Locate the cell with the specified text and output its [X, Y] center coordinate. 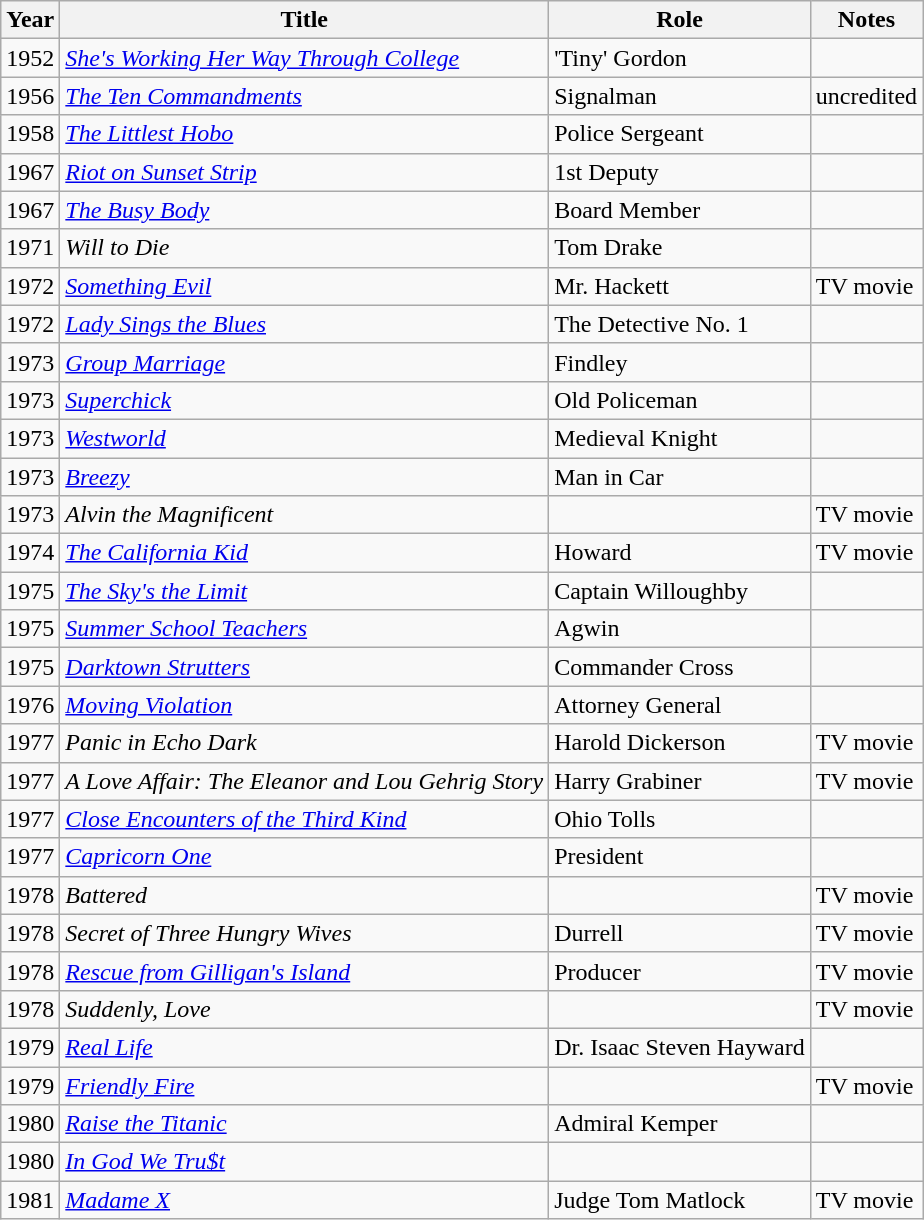
1976 [30, 705]
Rescue from Gilligan's Island [304, 971]
Moving Violation [304, 705]
Notes [866, 20]
1981 [30, 1200]
Dr. Isaac Steven Hayward [680, 1047]
Howard [680, 553]
Friendly Fire [304, 1085]
Man in Car [680, 477]
Darktown Strutters [304, 667]
Riot on Sunset Strip [304, 172]
Secret of Three Hungry Wives [304, 933]
Will to Die [304, 248]
The Detective No. 1 [680, 324]
Breezy [304, 477]
Findley [680, 362]
The Busy Body [304, 210]
Police Sergeant [680, 134]
Commander Cross [680, 667]
Close Encounters of the Third Kind [304, 819]
The California Kid [304, 553]
Attorney General [680, 705]
Mr. Hackett [680, 286]
Title [304, 20]
Captain Willoughby [680, 591]
Medieval Knight [680, 438]
Westworld [304, 438]
1974 [30, 553]
Suddenly, Love [304, 1009]
Tom Drake [680, 248]
Panic in Echo Dark [304, 743]
1971 [30, 248]
A Love Affair: The Eleanor and Lou Gehrig Story [304, 781]
1952 [30, 58]
Raise the Titanic [304, 1124]
Admiral Kemper [680, 1124]
Durrell [680, 933]
uncredited [866, 96]
The Sky's the Limit [304, 591]
President [680, 857]
Lady Sings the Blues [304, 324]
Summer School Teachers [304, 629]
She's Working Her Way Through College [304, 58]
Old Policeman [680, 400]
Group Marriage [304, 362]
1958 [30, 134]
Harry Grabiner [680, 781]
Judge Tom Matlock [680, 1200]
1st Deputy [680, 172]
Battered [304, 895]
Board Member [680, 210]
Real Life [304, 1047]
The Littlest Hobo [304, 134]
Harold Dickerson [680, 743]
Superchick [304, 400]
Something Evil [304, 286]
Ohio Tolls [680, 819]
In God We Tru$t [304, 1162]
Alvin the Magnificent [304, 515]
Madame X [304, 1200]
Producer [680, 971]
Signalman [680, 96]
'Tiny' Gordon [680, 58]
Role [680, 20]
The Ten Commandments [304, 96]
Capricorn One [304, 857]
1956 [30, 96]
Agwin [680, 629]
Year [30, 20]
